From the cell containing the given text, extract its center point as [x, y] coordinate. 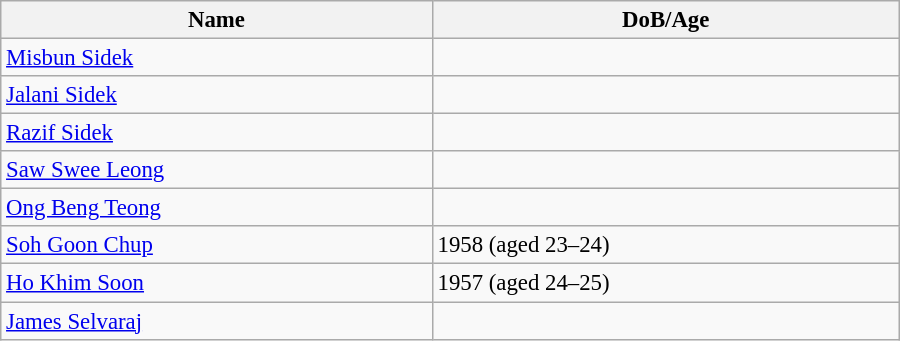
1957 (aged 24–25) [666, 283]
Saw Swee Leong [216, 170]
Jalani Sidek [216, 95]
Soh Goon Chup [216, 245]
Razif Sidek [216, 133]
James Selvaraj [216, 321]
Name [216, 20]
Ho Khim Soon [216, 283]
Misbun Sidek [216, 58]
1958 (aged 23–24) [666, 245]
DoB/Age [666, 20]
Ong Beng Teong [216, 208]
